Determine the [x, y] coordinate at the center of the cell enclosing the given text.  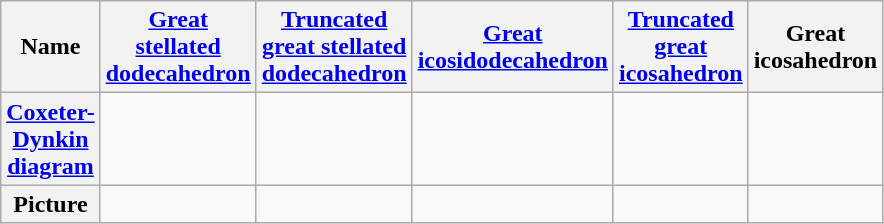
Greaticosidodecahedron [512, 47]
Picture [50, 204]
Greatstellateddodecahedron [178, 47]
Truncatedgreaticosahedron [680, 47]
Coxeter-Dynkindiagram [50, 139]
Name [50, 47]
Truncated great stellated dodecahedron [334, 47]
Greaticosahedron [816, 47]
